Identify which cell holds the provided text, then report its [x, y] central coordinate. 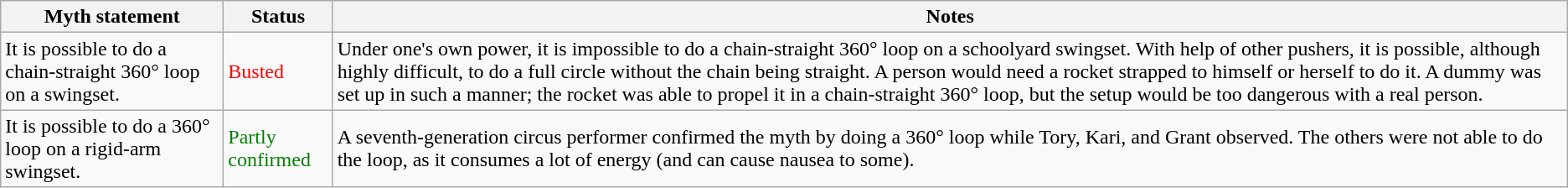
Partly confirmed [278, 149]
Myth statement [112, 17]
It is possible to do a 360° loop on a rigid-arm swingset. [112, 149]
Status [278, 17]
Busted [278, 71]
It is possible to do a chain-straight 360° loop on a swingset. [112, 71]
Notes [950, 17]
